Capture the cell that displays the provided text and extract its [x, y] central coordinate. 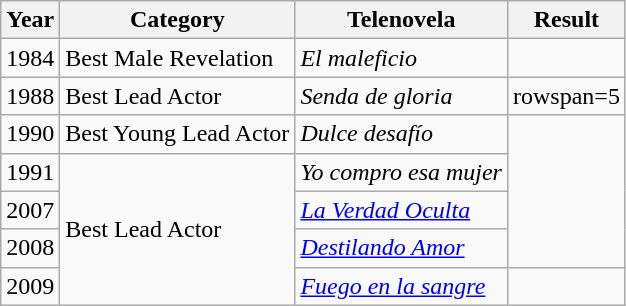
1988 [30, 96]
1984 [30, 58]
Year [30, 20]
rowspan=5 [566, 96]
1990 [30, 134]
Fuego en la sangre [402, 286]
Telenovela [402, 20]
Destilando Amor [402, 248]
La Verdad Oculta [402, 210]
Dulce desafío [402, 134]
2009 [30, 286]
Result [566, 20]
1991 [30, 172]
2008 [30, 248]
El maleficio [402, 58]
Senda de gloria [402, 96]
2007 [30, 210]
Best Male Revelation [178, 58]
Best Young Lead Actor [178, 134]
Yo compro esa mujer [402, 172]
Category [178, 20]
